For the text-containing cell, return its midpoint in [x, y] coordinate format. 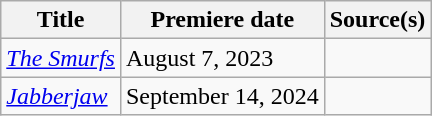
August 7, 2023 [222, 58]
The Smurfs [61, 58]
Jabberjaw [61, 96]
Premiere date [222, 20]
Title [61, 20]
September 14, 2024 [222, 96]
Source(s) [378, 20]
